From the cell containing the given text, extract its center point as [x, y] coordinate. 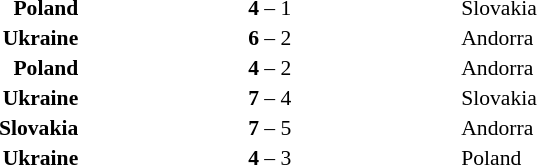
4 – 2 [270, 68]
7 – 4 [270, 98]
7 – 5 [270, 128]
6 – 2 [270, 38]
